Search for the cell housing the specified text and yield its [X, Y] center coordinate. 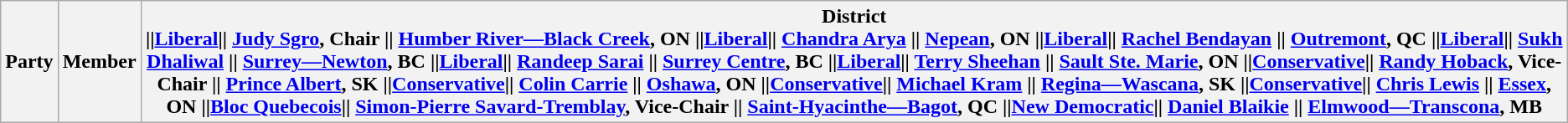
Party [29, 62]
Member [99, 62]
